Output the [X, Y] coordinate of the center of the cell containing the given text.  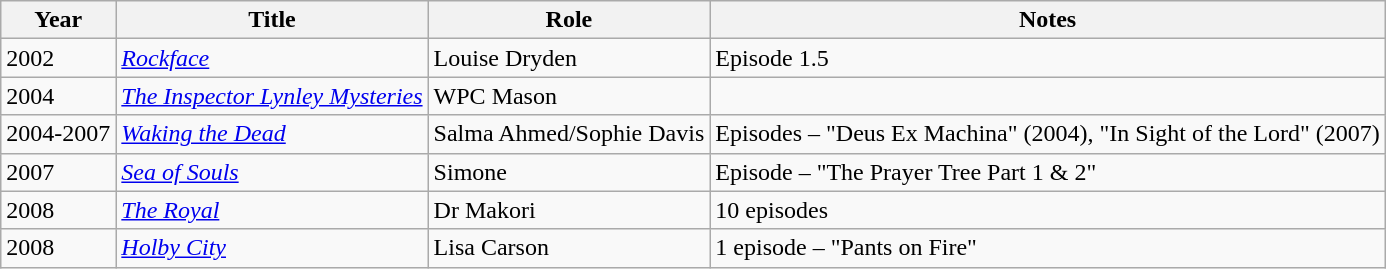
2007 [58, 172]
2004-2007 [58, 134]
Holby City [272, 248]
The Royal [272, 210]
Louise Dryden [569, 58]
Episode – "The Prayer Tree Part 1 & 2" [1048, 172]
Sea of Souls [272, 172]
Year [58, 20]
Salma Ahmed/Sophie Davis [569, 134]
2002 [58, 58]
Title [272, 20]
10 episodes [1048, 210]
Lisa Carson [569, 248]
Role [569, 20]
1 episode – "Pants on Fire" [1048, 248]
WPC Mason [569, 96]
Episode 1.5 [1048, 58]
Dr Makori [569, 210]
Simone [569, 172]
Episodes – "Deus Ex Machina" (2004), "In Sight of the Lord" (2007) [1048, 134]
Waking the Dead [272, 134]
The Inspector Lynley Mysteries [272, 96]
2004 [58, 96]
Notes [1048, 20]
Rockface [272, 58]
